Return (X, Y) of the center of cell containing provided text 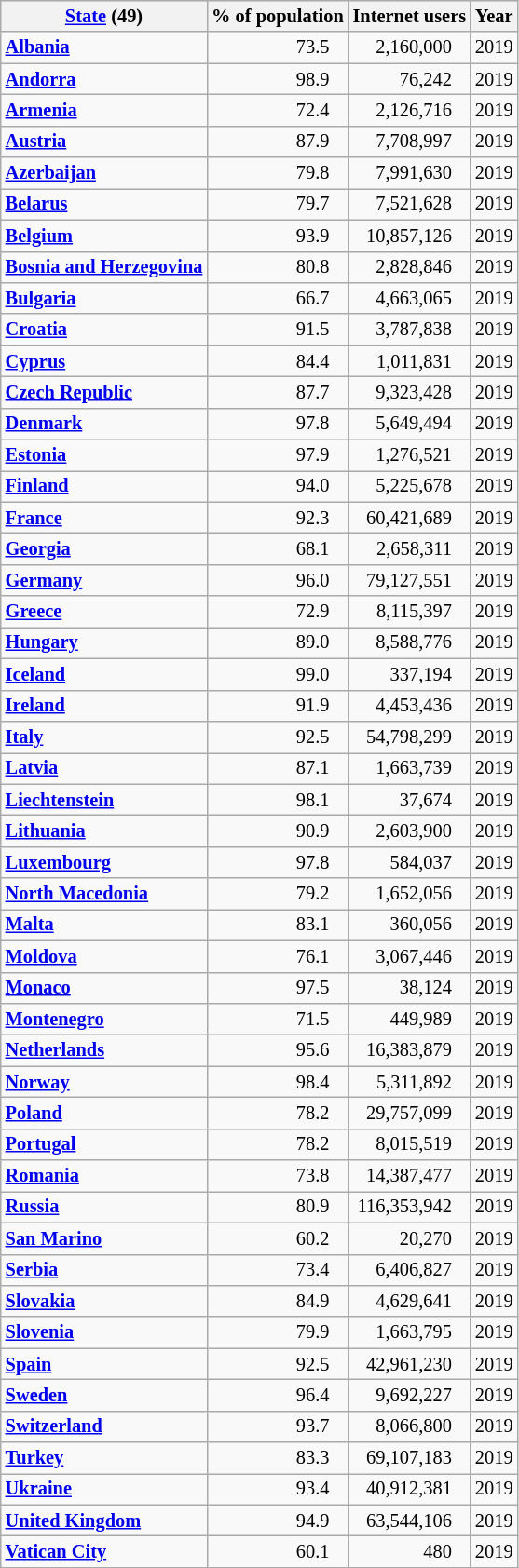
91.5 (278, 330)
4,629,641 (410, 1301)
97.5 (278, 988)
Slovakia (104, 1301)
Russia (104, 1207)
8,115,397 (410, 612)
60.1 (278, 1552)
60.2 (278, 1238)
Lithuania (104, 831)
93.4 (278, 1489)
Year (494, 16)
84.9 (278, 1301)
7,521,628 (410, 204)
Cyprus (104, 361)
Greece (104, 612)
93.9 (278, 236)
Moldova (104, 956)
Germany (104, 580)
Azerbaijan (104, 173)
73.4 (278, 1270)
4,453,436 (410, 706)
80.9 (278, 1207)
337,194 (410, 674)
2,658,311 (410, 548)
360,056 (410, 925)
79.9 (278, 1332)
Sweden (104, 1395)
Denmark (104, 424)
87.9 (278, 142)
Luxembourg (104, 862)
Estonia (104, 455)
Ireland (104, 706)
Romania (104, 1176)
72.9 (278, 612)
Ukraine (104, 1489)
6,406,827 (410, 1270)
90.9 (278, 831)
14,387,477 (410, 1176)
42,961,230 (410, 1364)
Norway (104, 1082)
Austria (104, 142)
1,663,795 (410, 1332)
Switzerland (104, 1426)
% of population (278, 16)
Georgia (104, 548)
72.4 (278, 110)
Serbia (104, 1270)
1,276,521 (410, 455)
76.1 (278, 956)
2,126,716 (410, 110)
76,242 (410, 79)
3,787,838 (410, 330)
92.3 (278, 518)
7,991,630 (410, 173)
State (49) (104, 16)
480 (410, 1552)
5,225,678 (410, 486)
Portugal (104, 1144)
69,107,183 (410, 1458)
3,067,446 (410, 956)
80.8 (278, 267)
Spain (104, 1364)
San Marino (104, 1238)
83.3 (278, 1458)
96.0 (278, 580)
87.7 (278, 392)
Monaco (104, 988)
9,692,227 (410, 1395)
2,603,900 (410, 831)
France (104, 518)
79.8 (278, 173)
Latvia (104, 768)
10,857,126 (410, 236)
29,757,099 (410, 1113)
Poland (104, 1113)
98.1 (278, 800)
9,323,428 (410, 392)
83.1 (278, 925)
Netherlands (104, 1050)
North Macedonia (104, 894)
2,160,000 (410, 47)
Bulgaria (104, 298)
1,663,739 (410, 768)
Malta (104, 925)
Turkey (104, 1458)
89.0 (278, 642)
Albania (104, 47)
United Kingdom (104, 1521)
96.4 (278, 1395)
87.1 (278, 768)
Belarus (104, 204)
7,708,997 (410, 142)
37,674 (410, 800)
Belgium (104, 236)
68.1 (278, 548)
79.7 (278, 204)
Vatican City (104, 1552)
Iceland (104, 674)
116,353,942 (410, 1207)
584,037 (410, 862)
91.9 (278, 706)
8,588,776 (410, 642)
Internet users (410, 16)
4,663,065 (410, 298)
95.6 (278, 1050)
1,011,831 (410, 361)
Hungary (104, 642)
Czech Republic (104, 392)
Croatia (104, 330)
16,383,879 (410, 1050)
84.4 (278, 361)
94.0 (278, 486)
38,124 (410, 988)
63,544,106 (410, 1521)
8,066,800 (410, 1426)
8,015,519 (410, 1144)
Slovenia (104, 1332)
73.8 (278, 1176)
Montenegro (104, 1019)
Liechtenstein (104, 800)
79,127,551 (410, 580)
Bosnia and Herzegovina (104, 267)
97.9 (278, 455)
5,311,892 (410, 1082)
40,912,381 (410, 1489)
1,652,056 (410, 894)
Italy (104, 737)
5,649,494 (410, 424)
79.2 (278, 894)
94.9 (278, 1521)
2,828,846 (410, 267)
54,798,299 (410, 737)
93.7 (278, 1426)
449,989 (410, 1019)
60,421,689 (410, 518)
71.5 (278, 1019)
99.0 (278, 674)
98.4 (278, 1082)
66.7 (278, 298)
Armenia (104, 110)
20,270 (410, 1238)
Finland (104, 486)
73.5 (278, 47)
98.9 (278, 79)
Andorra (104, 79)
